From the cell containing the given text, extract its center point as [x, y] coordinate. 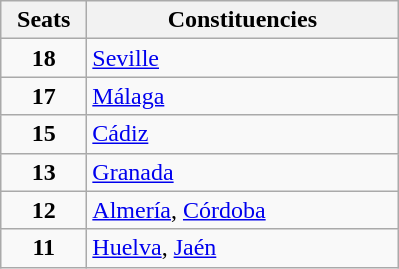
17 [44, 96]
15 [44, 134]
Seats [44, 20]
11 [44, 248]
Granada [242, 172]
Seville [242, 58]
18 [44, 58]
Huelva, Jaén [242, 248]
Málaga [242, 96]
13 [44, 172]
12 [44, 210]
Cádiz [242, 134]
Almería, Córdoba [242, 210]
Constituencies [242, 20]
